Capture the cell that displays the provided text and extract its (X, Y) central coordinate. 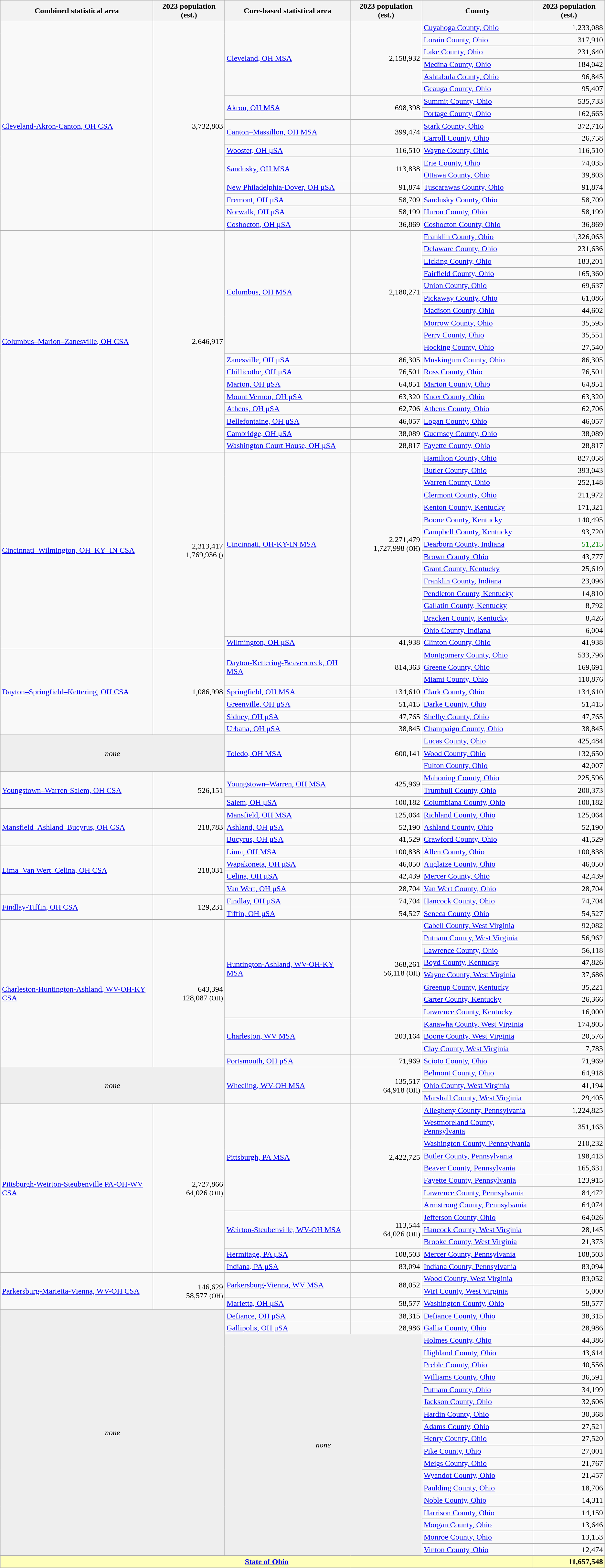
64,074 (569, 1205)
Seneca County, Ohio (477, 913)
174,805 (569, 1024)
183,201 (569, 261)
Athens County, Ohio (477, 409)
Van Wert County, Ohio (477, 889)
Wilmington, OH μSA (288, 643)
23,096 (569, 581)
Guernsey County, Ohio (477, 433)
95,407 (569, 89)
Greenville, OH μSA (288, 704)
44,602 (569, 310)
1,224,825 (569, 1110)
42,007 (569, 766)
14,311 (569, 1500)
26,758 (569, 138)
Cleveland-Akron-Canton, OH CSA (77, 126)
113,54464,026 (OH) (386, 1230)
84,472 (569, 1193)
Pittsburgh, PA MSA (288, 1157)
Fayette County, Ohio (477, 446)
New Philadelphia-Dover, OH μSA (288, 187)
Huron County, Ohio (477, 212)
Wapakoneta, OH μSA (288, 864)
162,665 (569, 113)
Carroll County, Ohio (477, 138)
Canton–Massillon, OH MSA (288, 132)
Cleveland, OH MSA (288, 58)
Wheeling, WV-OH MSA (288, 1085)
Athens, OH μSA (288, 409)
Highland County, Ohio (477, 1353)
Marietta, OH μSA (288, 1303)
Sandusky, OH MSA (288, 169)
Springfield, OH MSA (288, 692)
Richland County, Ohio (477, 815)
368,26156,118 (OH) (386, 968)
211,972 (569, 495)
Summit County, Ohio (477, 101)
Dearborn County, Indiana (477, 544)
Fulton County, Ohio (477, 766)
3,732,803 (189, 126)
Bucyrus, OH μSA (288, 839)
Cabell County, West Virginia (477, 925)
Mount Vernon, OH μSA (288, 397)
Medina County, Ohio (477, 64)
Gallia County, Ohio (477, 1328)
Marshall County, West Virginia (477, 1098)
29,405 (569, 1098)
27,540 (569, 347)
35,595 (569, 323)
32,606 (569, 1402)
135,51764,918 (OH) (386, 1085)
814,363 (386, 667)
123,915 (569, 1180)
Parkersburg-Vienna, WV MSA (288, 1285)
64,026 (569, 1217)
165,360 (569, 273)
600,141 (386, 753)
Union County, Ohio (477, 286)
Fayette County, Pennsylvania (477, 1180)
18,706 (569, 1488)
Urbana, OH μSA (288, 729)
Armstrong County, Pennsylvania (477, 1205)
203,164 (386, 1036)
21,373 (569, 1242)
399,474 (386, 132)
Franklin County, Indiana (477, 581)
Wood County, Ohio (477, 753)
13,153 (569, 1537)
Lawrence County, Pennsylvania (477, 1193)
Washington County, Ohio (477, 1303)
64,918 (569, 1073)
1,233,088 (569, 27)
Putnam County, Ohio (477, 1390)
Vinton County, Ohio (477, 1549)
Tuscarawas County, Ohio (477, 187)
146,62958,577 (OH) (189, 1291)
210,232 (569, 1143)
8,426 (569, 618)
140,495 (569, 519)
21,767 (569, 1463)
74,035 (569, 163)
351,163 (569, 1127)
Auglaize County, Ohio (477, 864)
41,194 (569, 1085)
Logan County, Ohio (477, 421)
35,221 (569, 987)
37,686 (569, 975)
698,398 (386, 107)
Fremont, OH μSA (288, 200)
Lucas County, Ohio (477, 741)
Boone County, West Virginia (477, 1036)
Ottawa County, Ohio (477, 175)
Zanesville, OH μSA (288, 360)
Hermitage, PA μSA (288, 1254)
40,556 (569, 1365)
Mercer County, Pennsylvania (477, 1254)
Youngstown–Warren-Salem, OH CSA (77, 790)
Morrow County, Ohio (477, 323)
Butler County, Pennsylvania (477, 1156)
Lawrence County, Kentucky (477, 1012)
393,043 (569, 470)
Beaver County, Pennsylvania (477, 1168)
Clinton County, Ohio (477, 643)
535,733 (569, 101)
2,180,271 (386, 292)
Cuyahoga County, Ohio (477, 27)
Delaware County, Ohio (477, 249)
Clay County, West Virginia (477, 1049)
Boyd County, Kentucky (477, 963)
Mansfield, OH MSA (288, 815)
Combined statistical area (77, 11)
Lawrence County, Ohio (477, 950)
Franklin County, Ohio (477, 237)
Preble County, Ohio (477, 1365)
Pittsburgh-Weirton-Steubenville PA-OH-WV CSA (77, 1188)
Ohio County, West Virginia (477, 1085)
Stark County, Ohio (477, 126)
26,366 (569, 999)
6,004 (569, 630)
Huntington-Ashland, WV-OH-KY MSA (288, 968)
Grant County, Kentucky (477, 569)
Mahoning County, Ohio (477, 778)
43,614 (569, 1353)
14,159 (569, 1512)
Dayton-Kettering-Beavercreek, OH MSA (288, 667)
231,640 (569, 52)
Licking County, Ohio (477, 261)
Cambridge, OH μSA (288, 433)
Marion, OH μSA (288, 384)
47,826 (569, 963)
171,321 (569, 507)
8,792 (569, 606)
Madison County, Ohio (477, 310)
Warren County, Ohio (477, 483)
Williams County, Ohio (477, 1377)
28,145 (569, 1230)
34,199 (569, 1390)
93,720 (569, 532)
Weirton-Steubenville, WV-OH MSA (288, 1230)
Campbell County, Kentucky (477, 532)
83,052 (569, 1279)
Tiffin, OH μSA (288, 913)
Hamilton County, Ohio (477, 458)
Marion County, Ohio (477, 384)
35,551 (569, 335)
92,082 (569, 925)
2,727,86664,026 (OH) (189, 1188)
425,969 (386, 784)
Akron, OH MSA (288, 107)
56,118 (569, 950)
Indiana, PA μSA (288, 1266)
Scioto County, Ohio (477, 1061)
Trumbull County, Ohio (477, 790)
Erie County, Ohio (477, 163)
16,000 (569, 1012)
Pike County, Ohio (477, 1451)
Cincinnati–Wilmington, OH–KY–IN CSA (77, 550)
Clark County, Ohio (477, 692)
231,636 (569, 249)
Ross County, Ohio (477, 372)
Bracken County, Kentucky (477, 618)
Mansfield–Ashland–Bucyrus, OH CSA (77, 827)
Cincinnati, OH-KY-IN MSA (288, 544)
Washington County, Pennsylvania (477, 1143)
1,086,998 (189, 692)
526,151 (189, 790)
Lima–Van Wert–Celina, OH CSA (77, 870)
Ashland County, Ohio (477, 827)
2,422,725 (386, 1157)
Noble County, Ohio (477, 1500)
Monroe County, Ohio (477, 1537)
132,650 (569, 753)
Chillicothe, OH μSA (288, 372)
372,716 (569, 126)
Clermont County, Ohio (477, 495)
Jackson County, Ohio (477, 1402)
Brooke County, West Virginia (477, 1242)
Carter County, Kentucky (477, 999)
110,876 (569, 679)
533,796 (569, 655)
184,042 (569, 64)
44,386 (569, 1340)
Pendleton County, Kentucky (477, 593)
5,000 (569, 1291)
39,803 (569, 175)
Defiance, OH μSA (288, 1316)
Holmes County, Ohio (477, 1340)
252,148 (569, 483)
Putnam County, West Virginia (477, 938)
Harrison County, Ohio (477, 1512)
88,052 (386, 1285)
Charleston, WV MSA (288, 1036)
25,619 (569, 569)
Geauga County, Ohio (477, 89)
Norwalk, OH μSA (288, 212)
7,783 (569, 1049)
Allegheny County, Pennsylvania (477, 1110)
Lorain County, Ohio (477, 40)
198,413 (569, 1156)
Lima, OH MSA (288, 852)
317,910 (569, 40)
Westmoreland County, Pennsylvania (477, 1127)
20,576 (569, 1036)
14,810 (569, 593)
Portage County, Ohio (477, 113)
Belmont County, Ohio (477, 1073)
2,271,4791,727,998 (OH) (386, 544)
218,783 (189, 827)
61,086 (569, 298)
827,058 (569, 458)
27,001 (569, 1451)
Gallatin County, Kentucky (477, 606)
96,845 (569, 77)
12,474 (569, 1549)
Washington Court House, OH μSA (288, 446)
County (477, 11)
56,962 (569, 938)
Mercer County, Ohio (477, 876)
Sidney, OH μSA (288, 716)
27,520 (569, 1439)
425,484 (569, 741)
Sandusky County, Ohio (477, 200)
Adams County, Ohio (477, 1426)
Celina, OH μSA (288, 876)
Shelby County, Ohio (477, 716)
Allen County, Ohio (477, 852)
Lake County, Ohio (477, 52)
Coshocton, OH μSA (288, 224)
169,691 (569, 667)
Pickaway County, Ohio (477, 298)
Montgomery County, Ohio (477, 655)
21,457 (569, 1476)
Kanawha County, West Virginia (477, 1024)
200,373 (569, 790)
13,646 (569, 1525)
Greene County, Ohio (477, 667)
2,646,917 (189, 341)
Wood County, West Virginia (477, 1279)
36,591 (569, 1377)
Dayton–Springfield–Kettering, OH CSA (77, 692)
Charleston-Huntington-Ashland, WV-OH-KY CSA (77, 993)
Wyandot County, Ohio (477, 1476)
Toledo, OH MSA (288, 753)
Columbiana County, Ohio (477, 803)
Hancock County, Ohio (477, 901)
Champaign County, Ohio (477, 729)
Brown County, Ohio (477, 556)
Portsmouth, OH μSA (288, 1061)
43,777 (569, 556)
Gallipolis, OH μSA (288, 1328)
Paulding County, Ohio (477, 1488)
Hocking County, Ohio (477, 347)
Defiance County, Ohio (477, 1316)
Columbus–Marion–Zanesville, OH CSA (77, 341)
Knox County, Ohio (477, 397)
Hardin County, Ohio (477, 1414)
Henry County, Ohio (477, 1439)
Ashtabula County, Ohio (477, 77)
Morgan County, Ohio (477, 1525)
Ohio County, Indiana (477, 630)
Wayne County, Ohio (477, 150)
Van Wert, OH μSA (288, 889)
113,838 (386, 169)
225,596 (569, 778)
Miami County, Ohio (477, 679)
Salem, OH μSA (288, 803)
Wooster, OH μSA (288, 150)
2,313,4171,769,936 () (189, 550)
Wayne County, West Virginia (477, 975)
Findlay, OH μSA (288, 901)
Bellefontaine, OH μSA (288, 421)
Muskingum County, Ohio (477, 360)
129,231 (189, 907)
643,394128,087 (OH) (189, 993)
Hancock County, West Virginia (477, 1230)
11,657,548 (569, 1562)
Youngstown–Warren, OH MSA (288, 784)
Darke County, Ohio (477, 704)
Perry County, Ohio (477, 335)
Meigs County, Ohio (477, 1463)
30,368 (569, 1414)
Boone County, Kentucky (477, 519)
Butler County, Ohio (477, 470)
Ashland, OH μSA (288, 827)
Crawford County, Ohio (477, 839)
165,631 (569, 1168)
27,521 (569, 1426)
Jefferson County, Ohio (477, 1217)
Core-based statistical area (288, 11)
Greenup County, Kentucky (477, 987)
Parkersburg-Marietta-Vienna, WV-OH CSA (77, 1291)
Fairfield County, Ohio (477, 273)
51,215 (569, 544)
Findlay-Tiffin, OH CSA (77, 907)
Indiana County, Pennsylvania (477, 1266)
69,637 (569, 286)
2,158,932 (386, 58)
1,326,063 (569, 237)
State of Ohio (267, 1562)
Columbus, OH MSA (288, 292)
Wirt County, West Virginia (477, 1291)
218,031 (189, 870)
Coshocton County, Ohio (477, 224)
Kenton County, Kentucky (477, 507)
